Extract the [X, Y] coordinate from the center of the cell holding the provided text.  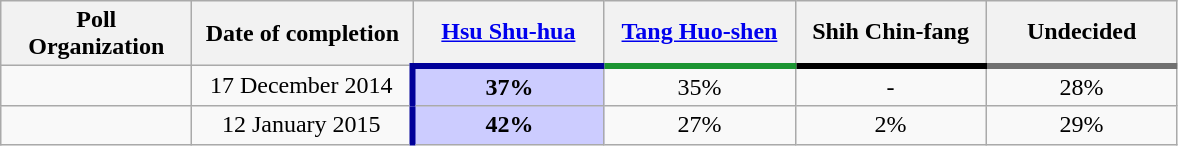
12 January 2015 [302, 125]
42% [508, 125]
37% [508, 86]
Hsu Shu-hua [508, 34]
Date of completion [302, 34]
Undecided [1082, 34]
2% [890, 125]
- [890, 86]
28% [1082, 86]
Poll Organization [96, 34]
29% [1082, 125]
17 December 2014 [302, 86]
27% [700, 125]
Tang Huo-shen [700, 34]
Shih Chin-fang [890, 34]
35% [700, 86]
